Scan for the cell matching the given text and deliver its (X, Y) coordinate at center. 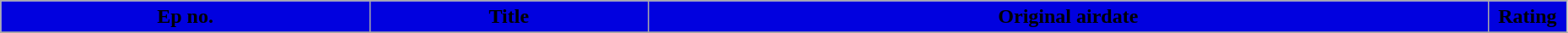
Title (509, 17)
Original airdate (1068, 17)
Rating (1528, 17)
Ep no. (186, 17)
